Capture the cell that displays the provided text and extract its [X, Y] central coordinate. 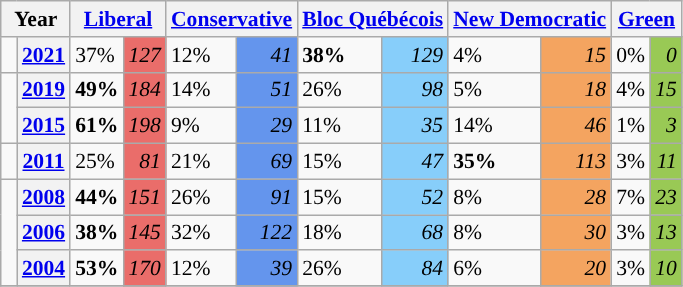
44% [96, 197]
18% [339, 233]
2004 [44, 269]
5% [494, 90]
122 [268, 233]
127 [144, 55]
84 [414, 269]
13 [666, 233]
0 [666, 55]
11% [339, 126]
29 [268, 126]
28 [576, 197]
Green [646, 19]
25% [96, 162]
113 [576, 162]
23 [666, 197]
170 [144, 269]
2008 [44, 197]
3 [666, 126]
0% [630, 55]
129 [414, 55]
41 [268, 55]
2011 [44, 162]
9% [202, 126]
Bloc Québécois [372, 19]
39 [268, 269]
20 [576, 269]
7% [630, 197]
32% [202, 233]
New Democratic [530, 19]
98 [414, 90]
151 [144, 197]
49% [96, 90]
30 [576, 233]
2015 [44, 126]
68 [414, 233]
184 [144, 90]
Liberal [118, 19]
81 [144, 162]
61% [96, 126]
35 [414, 126]
2019 [44, 90]
69 [268, 162]
198 [144, 126]
145 [144, 233]
11 [666, 162]
53% [96, 269]
51 [268, 90]
1% [630, 126]
47 [414, 162]
6% [494, 269]
Year [36, 19]
46 [576, 126]
10 [666, 269]
52 [414, 197]
2006 [44, 233]
Conservative [232, 19]
91 [268, 197]
37% [96, 55]
18 [576, 90]
2021 [44, 55]
35% [494, 162]
21% [202, 162]
